For the text-containing cell, return its midpoint in (x, y) coordinate format. 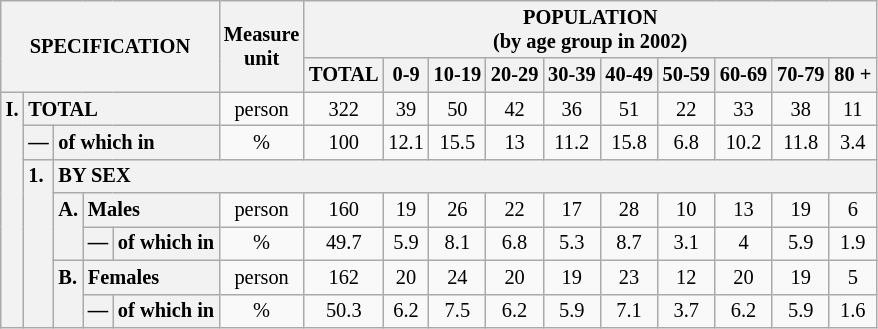
36 (572, 109)
SPECIFICATION (110, 46)
30-39 (572, 75)
50-59 (686, 75)
3.4 (852, 142)
1. (38, 243)
26 (458, 210)
20-29 (514, 75)
A. (68, 226)
5 (852, 277)
28 (628, 210)
38 (800, 109)
51 (628, 109)
7.5 (458, 311)
11.8 (800, 142)
10-19 (458, 75)
162 (344, 277)
12 (686, 277)
33 (744, 109)
Males (151, 210)
1.9 (852, 243)
160 (344, 210)
B. (68, 294)
5.3 (572, 243)
Measure unit (262, 46)
17 (572, 210)
15.5 (458, 142)
11 (852, 109)
100 (344, 142)
70-79 (800, 75)
8.1 (458, 243)
4 (744, 243)
8.7 (628, 243)
10.2 (744, 142)
24 (458, 277)
BY SEX (466, 176)
POPULATION (by age group in 2002) (590, 29)
1.6 (852, 311)
12.1 (406, 142)
50.3 (344, 311)
3.7 (686, 311)
40-49 (628, 75)
Females (151, 277)
49.7 (344, 243)
15.8 (628, 142)
60-69 (744, 75)
10 (686, 210)
11.2 (572, 142)
23 (628, 277)
39 (406, 109)
80 + (852, 75)
322 (344, 109)
7.1 (628, 311)
6 (852, 210)
I. (12, 210)
3.1 (686, 243)
42 (514, 109)
0-9 (406, 75)
50 (458, 109)
